Find where the given text appears and provide that cell's center as (X, Y) coordinate. 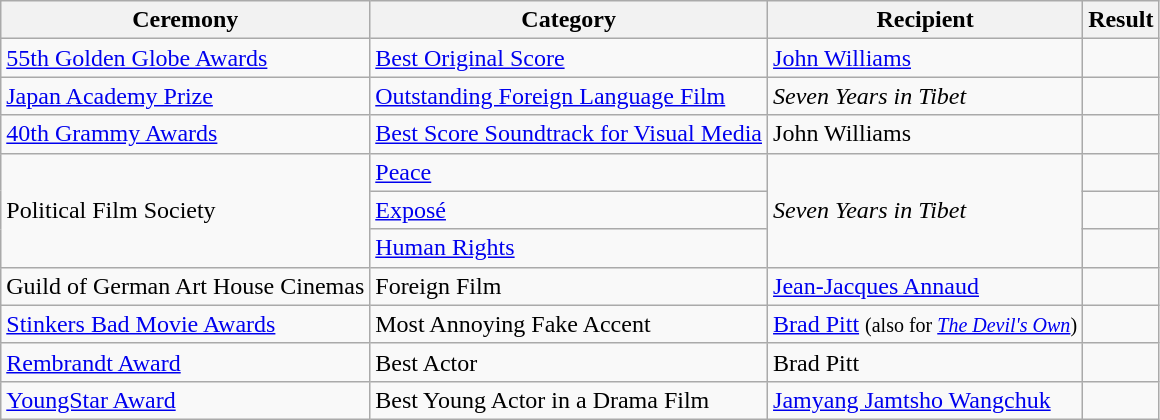
Guild of German Art House Cinemas (186, 286)
55th Golden Globe Awards (186, 58)
Human Rights (569, 248)
Brad Pitt (926, 362)
Rembrandt Award (186, 362)
Brad Pitt (also for The Devil's Own) (926, 324)
40th Grammy Awards (186, 134)
Political Film Society (186, 210)
Best Original Score (569, 58)
Stinkers Bad Movie Awards (186, 324)
Exposé (569, 210)
Jean-Jacques Annaud (926, 286)
Foreign Film (569, 286)
Japan Academy Prize (186, 96)
Result (1121, 20)
Best Young Actor in a Drama Film (569, 400)
Ceremony (186, 20)
Category (569, 20)
Most Annoying Fake Accent (569, 324)
Jamyang Jamtsho Wangchuk (926, 400)
Recipient (926, 20)
Best Actor (569, 362)
YoungStar Award (186, 400)
Peace (569, 172)
Outstanding Foreign Language Film (569, 96)
Best Score Soundtrack for Visual Media (569, 134)
